Determine the (X, Y) coordinate at the center of the cell enclosing the given text.  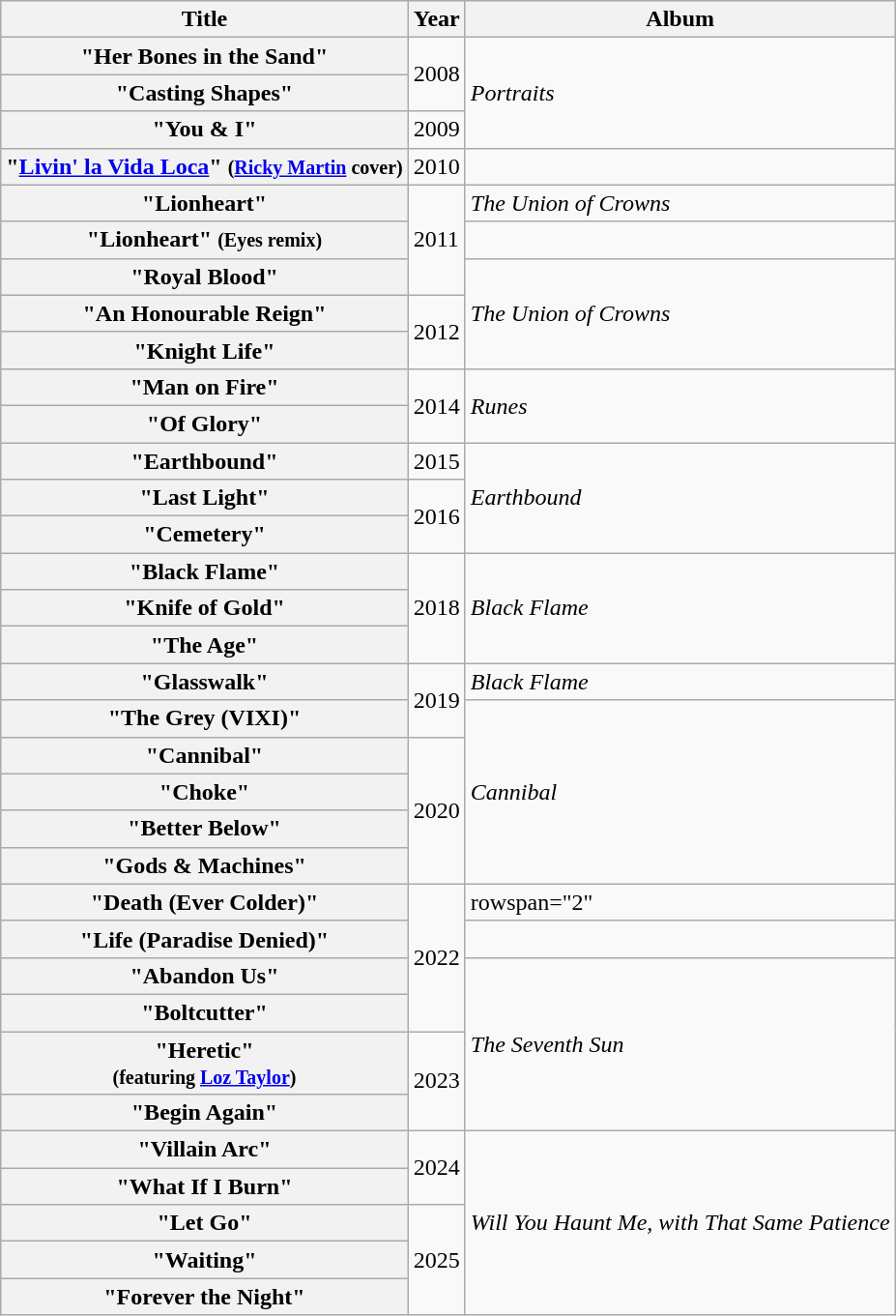
2011 (437, 240)
Portraits (680, 93)
2012 (437, 332)
"Last Light" (205, 498)
2015 (437, 461)
"Of Glory" (205, 424)
The Seventh Sun (680, 1044)
2022 (437, 957)
"Casting Shapes" (205, 93)
"Knight Life" (205, 350)
"Gods & Machines" (205, 865)
"Villain Arc" (205, 1150)
Cannibal (680, 792)
"Royal Blood" (205, 277)
"Life (Paradise Denied)" (205, 939)
rowspan="2" (680, 902)
2016 (437, 516)
"Knife of Gold" (205, 608)
Earthbound (680, 498)
"Lionheart" (Eyes remix) (205, 240)
"Abandon Us" (205, 976)
"Glasswalk" (205, 682)
"Forever the Night" (205, 1297)
"Black Flame" (205, 571)
2018 (437, 608)
"Her Bones in the Sand" (205, 56)
"What If I Burn" (205, 1186)
2014 (437, 405)
"Cannibal" (205, 755)
"Begin Again" (205, 1113)
Runes (680, 405)
"An Honourable Reign" (205, 313)
Album (680, 19)
"You & I" (205, 130)
"Earthbound" (205, 461)
"Waiting" (205, 1260)
"Heretic"(featuring Loz Taylor) (205, 1062)
2009 (437, 130)
Will You Haunt Me, with That Same Patience (680, 1223)
"The Grey (VIXI)" (205, 718)
"Man on Fire" (205, 387)
"The Age" (205, 645)
"Boltcutter" (205, 1012)
"Let Go" (205, 1223)
2019 (437, 700)
2008 (437, 74)
"Lionheart" (205, 203)
2025 (437, 1260)
"Better Below" (205, 829)
"Death (Ever Colder)" (205, 902)
2020 (437, 810)
2024 (437, 1168)
"Cemetery" (205, 535)
2023 (437, 1081)
"Livin' la Vida Loca" (Ricky Martin cover) (205, 166)
Year (437, 19)
2010 (437, 166)
Title (205, 19)
"Choke" (205, 792)
